Capture the cell that displays the provided text and extract its [x, y] central coordinate. 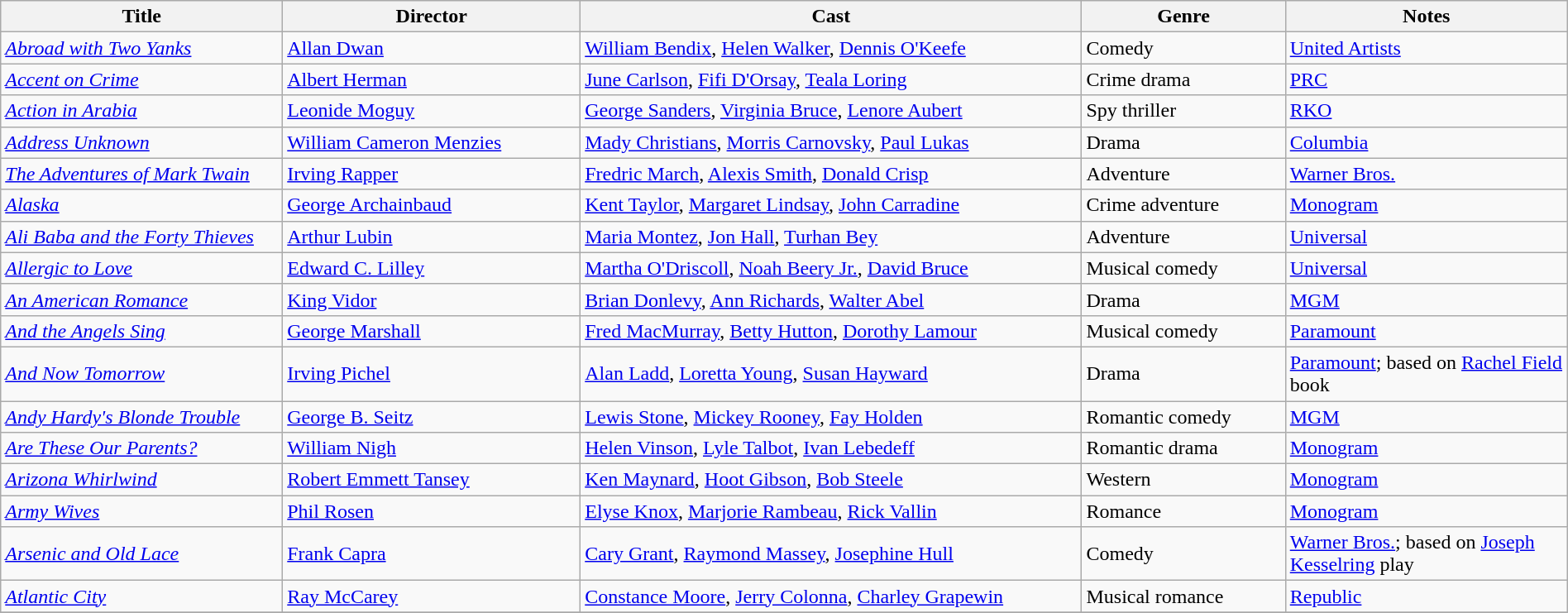
George Marshall [432, 331]
Atlantic City [142, 596]
George Archainbaud [432, 205]
Fredric March, Alexis Smith, Donald Crisp [831, 174]
Ken Maynard, Hoot Gibson, Bob Steele [831, 480]
Robert Emmett Tansey [432, 480]
Frank Capra [432, 554]
An American Romance [142, 299]
Musical romance [1183, 596]
Andy Hardy's Blonde Trouble [142, 416]
Irving Pichel [432, 374]
Ali Baba and the Forty Thieves [142, 237]
June Carlson, Fifi D'Orsay, Teala Loring [831, 79]
Action in Arabia [142, 111]
Accent on Crime [142, 79]
Edward C. Lilley [432, 268]
Address Unknown [142, 142]
Allergic to Love [142, 268]
United Artists [1426, 48]
William Bendix, Helen Walker, Dennis O'Keefe [831, 48]
Abroad with Two Yanks [142, 48]
Allan Dwan [432, 48]
Notes [1426, 17]
Martha O'Driscoll, Noah Beery Jr., David Bruce [831, 268]
Army Wives [142, 511]
Albert Herman [432, 79]
William Cameron Menzies [432, 142]
George B. Seitz [432, 416]
Crime adventure [1183, 205]
Lewis Stone, Mickey Rooney, Fay Holden [831, 416]
Paramount; based on Rachel Field book [1426, 374]
Warner Bros. [1426, 174]
Romantic drama [1183, 448]
William Nigh [432, 448]
George Sanders, Virginia Bruce, Lenore Aubert [831, 111]
Helen Vinson, Lyle Talbot, Ivan Lebedeff [831, 448]
Cast [831, 17]
Elyse Knox, Marjorie Rambeau, Rick Vallin [831, 511]
Are These Our Parents? [142, 448]
Maria Montez, Jon Hall, Turhan Bey [831, 237]
Constance Moore, Jerry Colonna, Charley Grapewin [831, 596]
Brian Donlevy, Ann Richards, Walter Abel [831, 299]
Genre [1183, 17]
Title [142, 17]
Republic [1426, 596]
Arthur Lubin [432, 237]
Irving Rapper [432, 174]
Paramount [1426, 331]
Leonide Moguy [432, 111]
Crime drama [1183, 79]
Warner Bros.; based on Joseph Kesselring play [1426, 554]
And the Angels Sing [142, 331]
Cary Grant, Raymond Massey, Josephine Hull [831, 554]
Mady Christians, Morris Carnovsky, Paul Lukas [831, 142]
Spy thriller [1183, 111]
Romance [1183, 511]
Western [1183, 480]
The Adventures of Mark Twain [142, 174]
Columbia [1426, 142]
Arsenic and Old Lace [142, 554]
King Vidor [432, 299]
Kent Taylor, Margaret Lindsay, John Carradine [831, 205]
Phil Rosen [432, 511]
Director [432, 17]
Arizona Whirlwind [142, 480]
Romantic comedy [1183, 416]
Alaska [142, 205]
Alan Ladd, Loretta Young, Susan Hayward [831, 374]
And Now Tomorrow [142, 374]
Ray McCarey [432, 596]
Fred MacMurray, Betty Hutton, Dorothy Lamour [831, 331]
PRC [1426, 79]
RKO [1426, 111]
